Capture the cell that displays the provided text and extract its (X, Y) central coordinate. 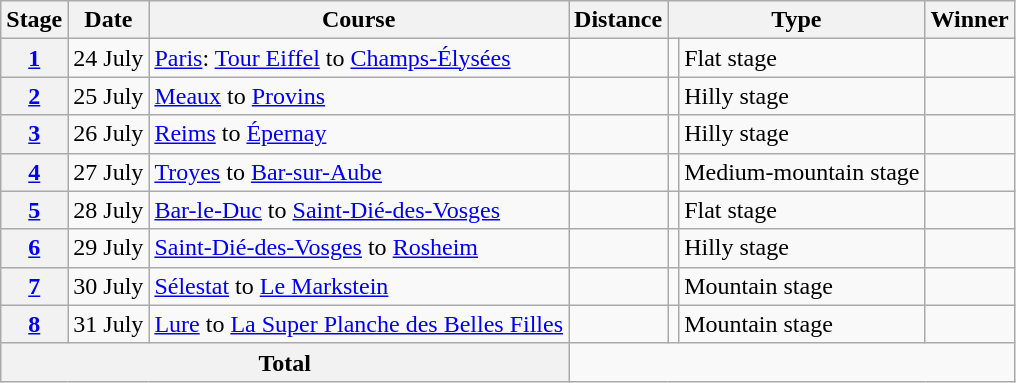
7 (34, 286)
Type (796, 20)
2 (34, 96)
31 July (108, 324)
Paris: Tour Eiffel to Champs-Élysées (359, 58)
1 (34, 58)
Saint-Dié-des-Vosges to Rosheim (359, 248)
6 (34, 248)
Medium-mountain stage (802, 172)
Winner (970, 20)
27 July (108, 172)
28 July (108, 210)
Stage (34, 20)
8 (34, 324)
Bar-le-Duc to Saint-Dié-des-Vosges (359, 210)
Total (285, 362)
Troyes to Bar-sur-Aube (359, 172)
Distance (618, 20)
Sélestat to Le Markstein (359, 286)
29 July (108, 248)
Date (108, 20)
25 July (108, 96)
26 July (108, 134)
Reims to Épernay (359, 134)
30 July (108, 286)
Meaux to Provins (359, 96)
4 (34, 172)
Lure to La Super Planche des Belles Filles (359, 324)
5 (34, 210)
3 (34, 134)
24 July (108, 58)
Course (359, 20)
